Capture the cell that displays the provided text and extract its (X, Y) central coordinate. 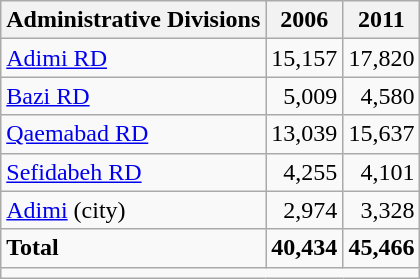
17,820 (382, 58)
Qaemabad RD (134, 134)
Administrative Divisions (134, 20)
5,009 (304, 96)
13,039 (304, 134)
45,466 (382, 248)
Sefidabeh RD (134, 172)
Adimi RD (134, 58)
4,101 (382, 172)
2006 (304, 20)
2,974 (304, 210)
4,255 (304, 172)
Bazi RD (134, 96)
Total (134, 248)
Adimi (city) (134, 210)
4,580 (382, 96)
2011 (382, 20)
3,328 (382, 210)
15,637 (382, 134)
15,157 (304, 58)
40,434 (304, 248)
